Return (x, y) of the center of cell containing provided text 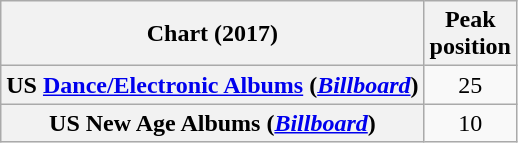
US Dance/Electronic Albums (Billboard) (212, 85)
Peakposition (470, 34)
10 (470, 123)
Chart (2017) (212, 34)
25 (470, 85)
US New Age Albums (Billboard) (212, 123)
